Return the [X, Y] coordinate for the center point of the cell that contains the specified text.  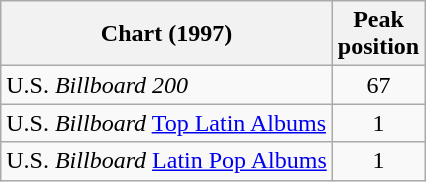
Peakposition [378, 34]
U.S. Billboard Latin Pop Albums [167, 161]
U.S. Billboard Top Latin Albums [167, 123]
U.S. Billboard 200 [167, 85]
67 [378, 85]
Chart (1997) [167, 34]
